Scan for the cell matching the given text and deliver its [x, y] coordinate at center. 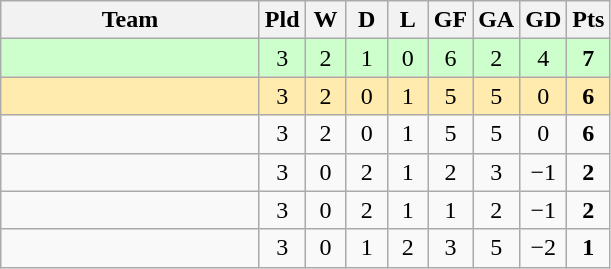
D [366, 20]
W [326, 20]
Pts [588, 20]
7 [588, 58]
L [408, 20]
−2 [544, 248]
GF [450, 20]
GA [496, 20]
Pld [282, 20]
Team [130, 20]
GD [544, 20]
4 [544, 58]
